Output the (x, y) coordinate of the center of the cell containing the given text.  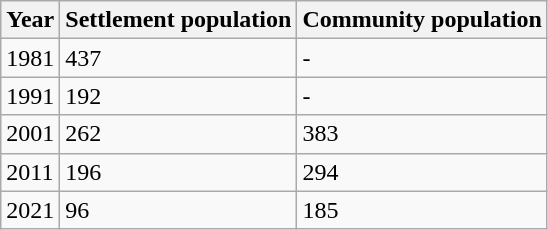
294 (422, 172)
Community population (422, 20)
1991 (30, 96)
2021 (30, 210)
196 (178, 172)
383 (422, 134)
2001 (30, 134)
185 (422, 210)
Settlement population (178, 20)
Year (30, 20)
1981 (30, 58)
2011 (30, 172)
437 (178, 58)
192 (178, 96)
96 (178, 210)
262 (178, 134)
